Capture the cell that displays the provided text and extract its [x, y] central coordinate. 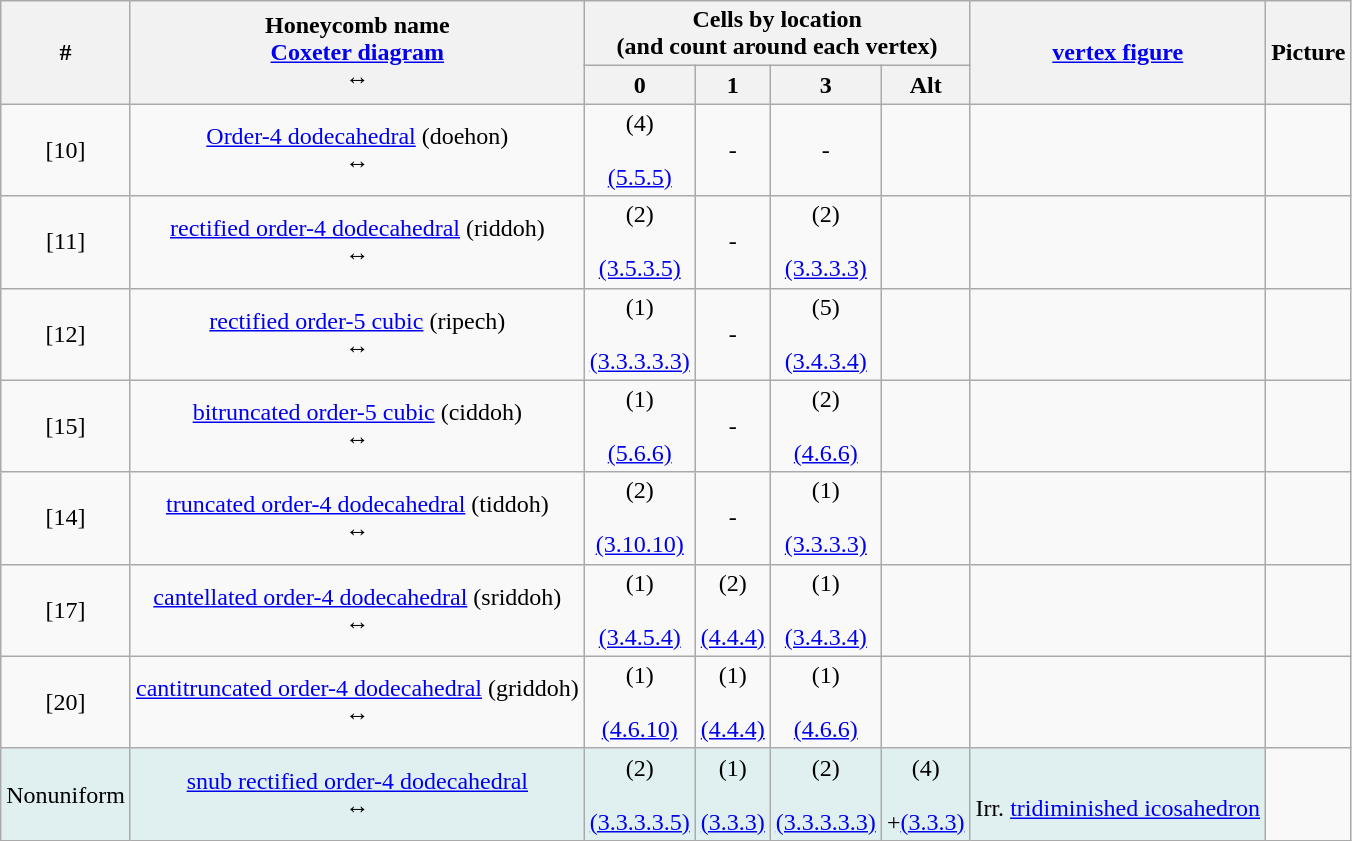
(1)(5.6.6) [640, 426]
truncated order-4 dodecahedral (tiddoh) ↔ [357, 518]
[12] [66, 334]
[15] [66, 426]
(1)(3.3.3) [732, 794]
(4)(5.5.5) [640, 150]
[17] [66, 610]
(1)(4.6.10) [640, 702]
cantellated order-4 dodecahedral (sriddoh) ↔ [357, 610]
Picture [1308, 52]
Irr. tridiminished icosahedron [1118, 794]
(1)(4.4.4) [732, 702]
(2)(4.6.6) [826, 426]
cantitruncated order-4 dodecahedral (griddoh) ↔ [357, 702]
[14] [66, 518]
Honeycomb nameCoxeter diagram ↔ [357, 52]
Order-4 dodecahedral (doehon) ↔ [357, 150]
Alt [926, 85]
(2)(4.4.4) [732, 610]
(2)(3.5.3.5) [640, 242]
vertex figure [1118, 52]
3 [826, 85]
Nonuniform [66, 794]
(1)(3.3.3.3) [826, 518]
1 [732, 85]
0 [640, 85]
(1)(3.4.5.4) [640, 610]
rectified order-5 cubic (ripech) ↔ [357, 334]
(1)(3.4.3.4) [826, 610]
(2)(3.3.3.3.5) [640, 794]
(2)(3.3.3.3.3) [826, 794]
bitruncated order-5 cubic (ciddoh) ↔ [357, 426]
(2)(3.10.10) [640, 518]
[11] [66, 242]
(4)+(3.3.3) [926, 794]
(1)(4.6.6) [826, 702]
snub rectified order-4 dodecahedral ↔ [357, 794]
[10] [66, 150]
(1)(3.3.3.3.3) [640, 334]
# [66, 52]
Cells by location(and count around each vertex) [777, 34]
(5)(3.4.3.4) [826, 334]
[20] [66, 702]
(2)(3.3.3.3) [826, 242]
rectified order-4 dodecahedral (riddoh) ↔ [357, 242]
